From the cell containing the given text, extract its center point as (X, Y) coordinate. 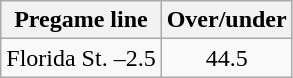
44.5 (226, 58)
Over/under (226, 20)
Florida St. –2.5 (81, 58)
Pregame line (81, 20)
